Search for the cell housing the specified text and yield its [X, Y] center coordinate. 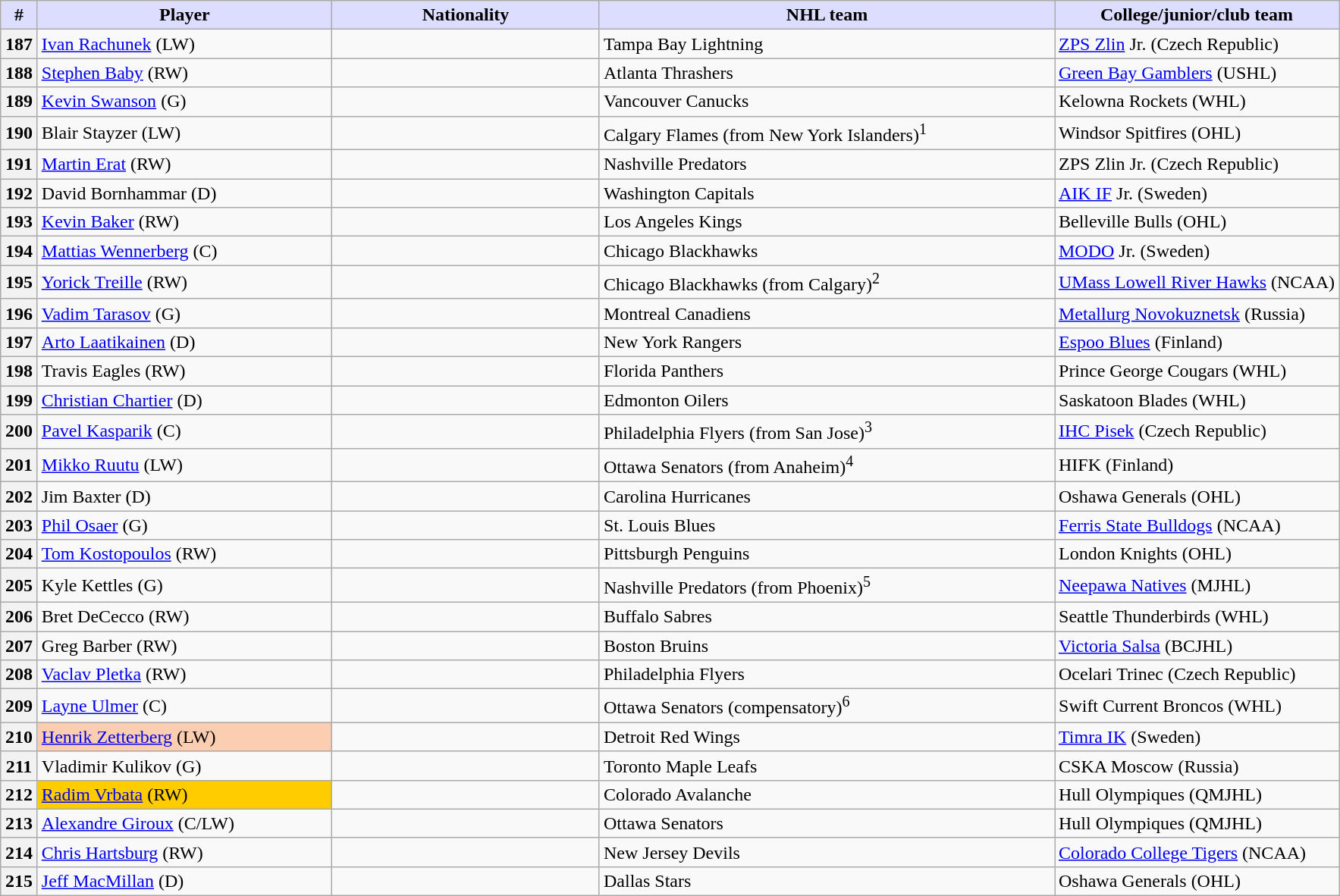
Ottawa Senators (compensatory)6 [827, 706]
Bret DeCecco (RW) [184, 616]
Ottawa Senators (from Anaheim)4 [827, 465]
Colorado Avalanche [827, 794]
213 [20, 823]
Carolina Hurricanes [827, 497]
Stephen Baby (RW) [184, 73]
204 [20, 554]
207 [20, 646]
# [20, 15]
Seattle Thunderbirds (WHL) [1197, 616]
Timra IK (Sweden) [1197, 737]
Kevin Swanson (G) [184, 102]
Saskatoon Blades (WHL) [1197, 400]
201 [20, 465]
Colorado College Tigers (NCAA) [1197, 852]
Nashville Predators (from Phoenix)5 [827, 585]
Boston Bruins [827, 646]
Kyle Kettles (G) [184, 585]
197 [20, 342]
Mikko Ruutu (LW) [184, 465]
Christian Chartier (D) [184, 400]
189 [20, 102]
193 [20, 222]
Kevin Baker (RW) [184, 222]
Pittsburgh Penguins [827, 554]
Radim Vrbata (RW) [184, 794]
Neepawa Natives (MJHL) [1197, 585]
Phil Osaer (G) [184, 525]
Chicago Blackhawks [827, 251]
195 [20, 282]
215 [20, 882]
Martin Erat (RW) [184, 164]
203 [20, 525]
Chicago Blackhawks (from Calgary)2 [827, 282]
211 [20, 766]
Ivan Rachunek (LW) [184, 44]
Windsor Spitfires (OHL) [1197, 133]
Victoria Salsa (BCJHL) [1197, 646]
198 [20, 371]
Chris Hartsburg (RW) [184, 852]
Ocelari Trinec (Czech Republic) [1197, 675]
Pavel Kasparik (C) [184, 432]
Swift Current Broncos (WHL) [1197, 706]
Player [184, 15]
Prince George Cougars (WHL) [1197, 371]
Vancouver Canucks [827, 102]
191 [20, 164]
Green Bay Gamblers (USHL) [1197, 73]
Vadim Tarasov (G) [184, 313]
David Bornhammar (D) [184, 193]
Tom Kostopoulos (RW) [184, 554]
202 [20, 497]
188 [20, 73]
College/junior/club team [1197, 15]
Ottawa Senators [827, 823]
Florida Panthers [827, 371]
Kelowna Rockets (WHL) [1197, 102]
Nashville Predators [827, 164]
Mattias Wennerberg (C) [184, 251]
Montreal Canadiens [827, 313]
200 [20, 432]
199 [20, 400]
Metallurg Novokuznetsk (Russia) [1197, 313]
Toronto Maple Leafs [827, 766]
Los Angeles Kings [827, 222]
Ferris State Bulldogs (NCAA) [1197, 525]
212 [20, 794]
187 [20, 44]
Yorick Treille (RW) [184, 282]
Atlanta Thrashers [827, 73]
NHL team [827, 15]
Philadelphia Flyers [827, 675]
Alexandre Giroux (C/LW) [184, 823]
Belleville Bulls (OHL) [1197, 222]
194 [20, 251]
IHC Pisek (Czech Republic) [1197, 432]
MODO Jr. (Sweden) [1197, 251]
190 [20, 133]
214 [20, 852]
Calgary Flames (from New York Islanders)1 [827, 133]
New York Rangers [827, 342]
AIK IF Jr. (Sweden) [1197, 193]
210 [20, 737]
Vladimir Kulikov (G) [184, 766]
196 [20, 313]
Jim Baxter (D) [184, 497]
UMass Lowell River Hawks (NCAA) [1197, 282]
208 [20, 675]
Nationality [466, 15]
206 [20, 616]
Blair Stayzer (LW) [184, 133]
CSKA Moscow (Russia) [1197, 766]
London Knights (OHL) [1197, 554]
Greg Barber (RW) [184, 646]
Vaclav Pletka (RW) [184, 675]
Buffalo Sabres [827, 616]
Philadelphia Flyers (from San Jose)3 [827, 432]
Washington Capitals [827, 193]
192 [20, 193]
HIFK (Finland) [1197, 465]
St. Louis Blues [827, 525]
205 [20, 585]
New Jersey Devils [827, 852]
Travis Eagles (RW) [184, 371]
Detroit Red Wings [827, 737]
Dallas Stars [827, 882]
Layne Ulmer (C) [184, 706]
Tampa Bay Lightning [827, 44]
209 [20, 706]
Arto Laatikainen (D) [184, 342]
Jeff MacMillan (D) [184, 882]
Henrik Zetterberg (LW) [184, 737]
Espoo Blues (Finland) [1197, 342]
Edmonton Oilers [827, 400]
